Search for the cell housing the specified text and yield its [X, Y] center coordinate. 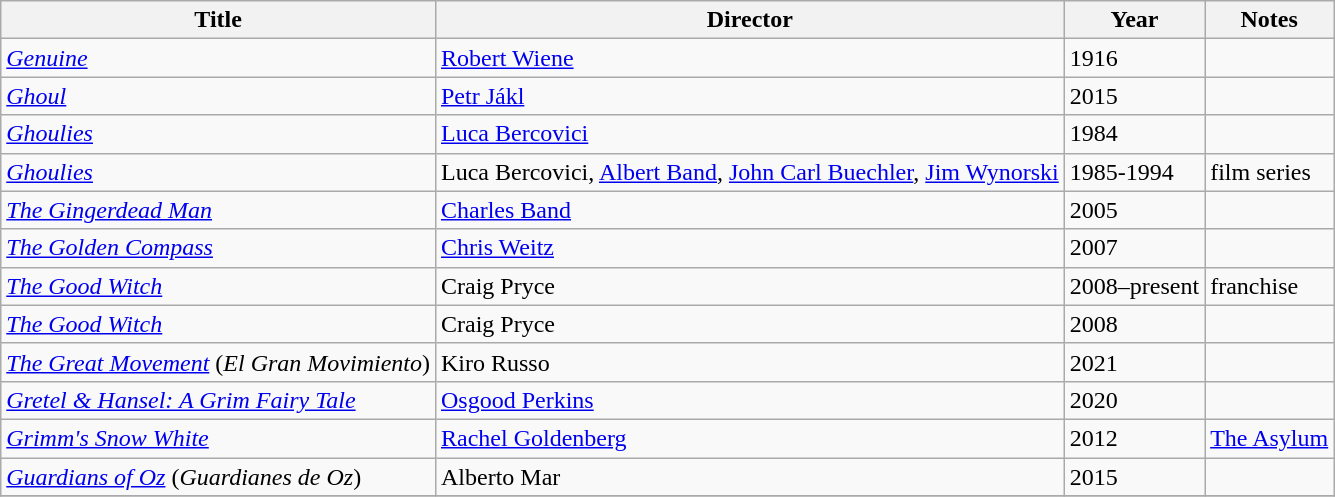
Luca Bercovici, Albert Band, John Carl Buechler, Jim Wynorski [750, 172]
Robert Wiene [750, 58]
Grimm's Snow White [218, 438]
Year [1134, 20]
Luca Bercovici [750, 134]
The Golden Compass [218, 248]
2012 [1134, 438]
2005 [1134, 210]
Charles Band [750, 210]
1916 [1134, 58]
The Great Movement (El Gran Movimiento) [218, 362]
Rachel Goldenberg [750, 438]
Director [750, 20]
The Asylum [1270, 438]
Osgood Perkins [750, 400]
film series [1270, 172]
Gretel & Hansel: A Grim Fairy Tale [218, 400]
Chris Weitz [750, 248]
Petr Jákl [750, 96]
2021 [1134, 362]
Ghoul [218, 96]
Kiro Russo [750, 362]
franchise [1270, 286]
Notes [1270, 20]
2020 [1134, 400]
Guardians of Oz (Guardianes de Oz) [218, 477]
1984 [1134, 134]
Genuine [218, 58]
The Gingerdead Man [218, 210]
1985-1994 [1134, 172]
2007 [1134, 248]
Title [218, 20]
Alberto Mar [750, 477]
2008–present [1134, 286]
2008 [1134, 324]
